From the cell containing the given text, extract its center point as [X, Y] coordinate. 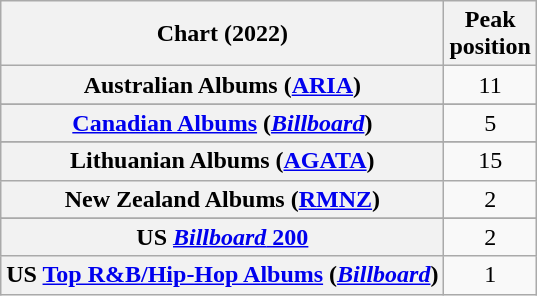
US Top R&B/Hip-Hop Albums (Billboard) [222, 275]
11 [490, 85]
Australian Albums (ARIA) [222, 85]
US Billboard 200 [222, 237]
Peakposition [490, 34]
New Zealand Albums (RMNZ) [222, 199]
5 [490, 123]
1 [490, 275]
Canadian Albums (Billboard) [222, 123]
15 [490, 161]
Chart (2022) [222, 34]
Lithuanian Albums (AGATA) [222, 161]
